Capture the cell that displays the provided text and extract its (X, Y) central coordinate. 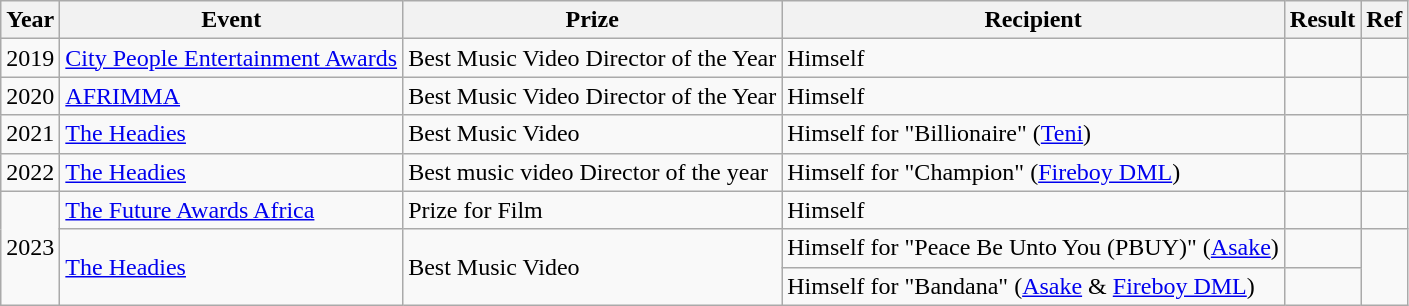
Best music video Director of the year (592, 172)
AFRIMMA (232, 96)
Prize for Film (592, 210)
Prize (592, 20)
Himself for "Peace Be Unto You (PBUY)" (Asake) (1034, 248)
The Future Awards Africa (232, 210)
City People Entertainment Awards (232, 58)
2023 (30, 248)
Year (30, 20)
2020 (30, 96)
Recipient (1034, 20)
Himself for "Billionaire" (Teni) (1034, 134)
2021 (30, 134)
Himself for "Bandana" (Asake & Fireboy DML) (1034, 286)
Ref (1384, 20)
2022 (30, 172)
Event (232, 20)
Result (1322, 20)
Himself for "Champion" (Fireboy DML) (1034, 172)
2019 (30, 58)
